Capture the cell that displays the provided text and extract its (X, Y) central coordinate. 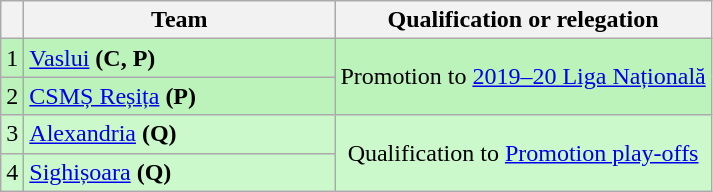
2 (12, 96)
4 (12, 172)
Vaslui (C, P) (180, 58)
Alexandria (Q) (180, 134)
Team (180, 20)
1 (12, 58)
Sighișoara (Q) (180, 172)
Qualification to Promotion play-offs (523, 153)
CSMȘ Reșița (P) (180, 96)
Qualification or relegation (523, 20)
Promotion to 2019–20 Liga Națională (523, 77)
3 (12, 134)
